Find where the given text appears and provide that cell's center as [X, Y] coordinate. 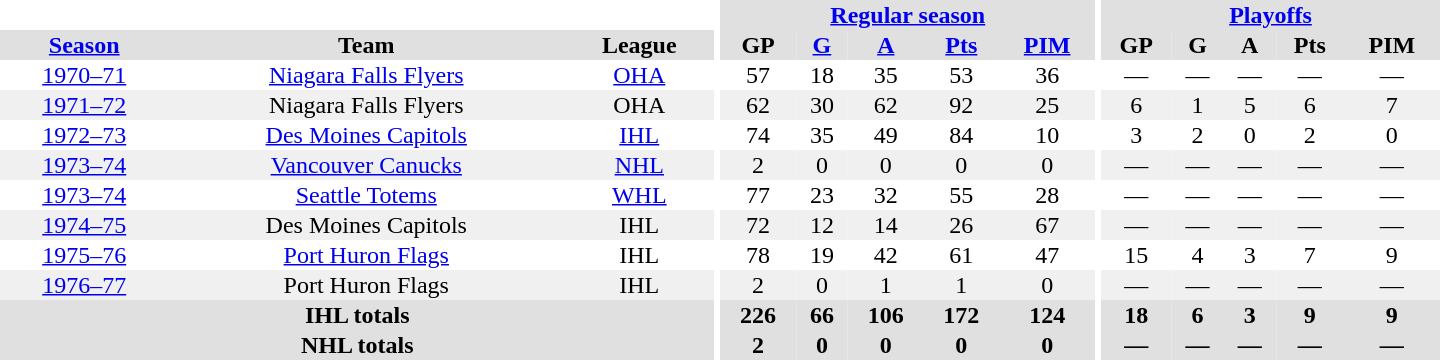
14 [886, 225]
92 [962, 105]
84 [962, 135]
74 [758, 135]
78 [758, 255]
28 [1047, 195]
1974–75 [84, 225]
47 [1047, 255]
Season [84, 45]
25 [1047, 105]
26 [962, 225]
1971–72 [84, 105]
12 [822, 225]
49 [886, 135]
NHL totals [357, 345]
172 [962, 315]
5 [1250, 105]
53 [962, 75]
19 [822, 255]
124 [1047, 315]
66 [822, 315]
4 [1197, 255]
77 [758, 195]
57 [758, 75]
72 [758, 225]
15 [1136, 255]
Playoffs [1270, 15]
67 [1047, 225]
61 [962, 255]
226 [758, 315]
23 [822, 195]
30 [822, 105]
32 [886, 195]
1972–73 [84, 135]
Regular season [908, 15]
42 [886, 255]
IHL totals [357, 315]
10 [1047, 135]
1970–71 [84, 75]
36 [1047, 75]
Seattle Totems [366, 195]
Team [366, 45]
1975–76 [84, 255]
1976–77 [84, 285]
League [639, 45]
106 [886, 315]
WHL [639, 195]
Vancouver Canucks [366, 165]
55 [962, 195]
NHL [639, 165]
